From the cell containing the given text, extract its center point as (x, y) coordinate. 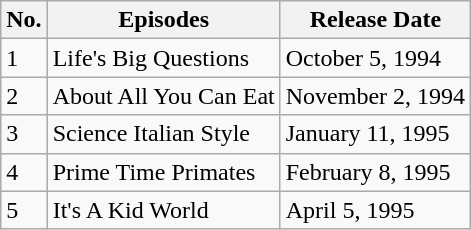
It's A Kid World (164, 210)
April 5, 1995 (375, 210)
4 (24, 172)
November 2, 1994 (375, 96)
Prime Time Primates (164, 172)
Science Italian Style (164, 134)
No. (24, 20)
October 5, 1994 (375, 58)
Episodes (164, 20)
About All You Can Eat (164, 96)
3 (24, 134)
2 (24, 96)
Life's Big Questions (164, 58)
1 (24, 58)
5 (24, 210)
January 11, 1995 (375, 134)
Release Date (375, 20)
February 8, 1995 (375, 172)
